Extract the (X, Y) coordinate from the center of the cell holding the provided text.  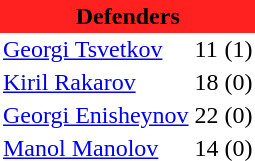
Georgi Tsvetkov (96, 50)
11 (207, 50)
18 (207, 82)
22 (207, 116)
Georgi Enisheynov (96, 116)
Kiril Rakarov (96, 82)
